Return the (x, y) coordinate for the center point of the cell that contains the specified text.  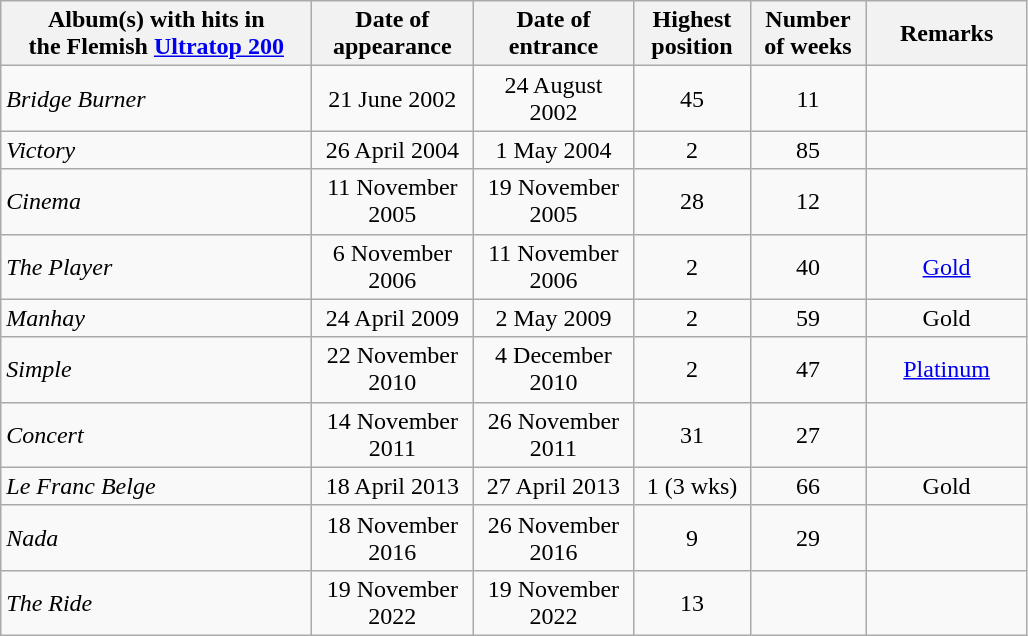
Platinum (946, 370)
66 (808, 486)
Remarks (946, 34)
Date ofentrance (554, 34)
The Player (156, 266)
27 April 2013 (554, 486)
Date ofappearance (392, 34)
22 November 2010 (392, 370)
47 (808, 370)
27 (808, 434)
Nada (156, 538)
11 November 2005 (392, 202)
2 May 2009 (554, 318)
29 (808, 538)
9 (692, 538)
1 (3 wks) (692, 486)
24 April 2009 (392, 318)
19 November 2005 (554, 202)
26 November 2016 (554, 538)
13 (692, 602)
18 April 2013 (392, 486)
45 (692, 98)
11 November 2006 (554, 266)
24 August 2002 (554, 98)
Cinema (156, 202)
Manhay (156, 318)
Le Franc Belge (156, 486)
59 (808, 318)
12 (808, 202)
26 April 2004 (392, 150)
Album(s) with hits in the Flemish Ultratop 200 (156, 34)
28 (692, 202)
4 December 2010 (554, 370)
Simple (156, 370)
Concert (156, 434)
21 June 2002 (392, 98)
Numberof weeks (808, 34)
Bridge Burner (156, 98)
11 (808, 98)
Victory (156, 150)
Highestposition (692, 34)
14 November 2011 (392, 434)
26 November 2011 (554, 434)
18 November 2016 (392, 538)
The Ride (156, 602)
85 (808, 150)
40 (808, 266)
1 May 2004 (554, 150)
31 (692, 434)
6 November 2006 (392, 266)
